Extract the (X, Y) coordinate from the center of the cell holding the provided text.  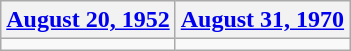
August 31, 1970 (262, 20)
August 20, 1952 (88, 20)
